Capture the cell that displays the provided text and extract its (x, y) central coordinate. 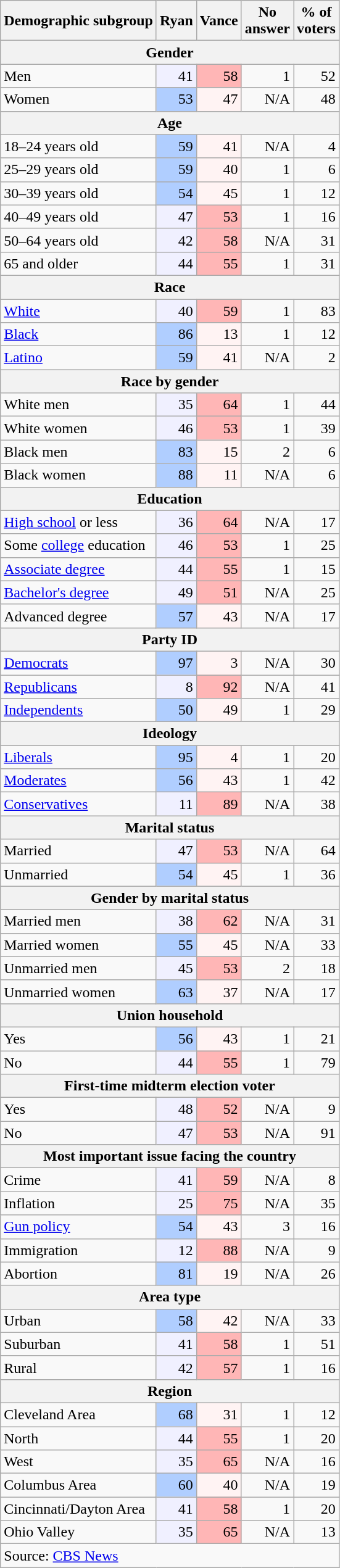
Union household (170, 1015)
60 (176, 1485)
39 (317, 428)
Suburban (79, 1344)
86 (176, 334)
Unmarried women (79, 992)
Urban (79, 1321)
62 (218, 921)
Most important issue facing the country (170, 1156)
Abortion (79, 1274)
Married women (79, 945)
North (79, 1438)
Independents (79, 710)
First-time midterm election voter (170, 1086)
Men (79, 76)
Black women (79, 475)
91 (317, 1133)
30 (317, 663)
Conservatives (79, 804)
Unmarried men (79, 968)
Married (79, 851)
Inflation (79, 1203)
Unmarried (79, 874)
Democrats (79, 663)
Republicans (79, 687)
% ofvoters (317, 21)
Party ID (170, 639)
Ideology (170, 734)
High school or less (79, 522)
West (79, 1462)
18 (317, 968)
Gender (170, 52)
Cincinnati/Dayton Area (79, 1509)
Gun policy (79, 1227)
97 (176, 663)
63 (176, 992)
Columbus Area (79, 1485)
White men (79, 405)
Age (170, 123)
30–39 years old (79, 193)
75 (218, 1203)
65 and older (79, 263)
Some college education (79, 545)
81 (176, 1274)
50 (176, 710)
29 (317, 710)
Education (170, 499)
92 (218, 687)
89 (218, 804)
Race (170, 287)
Married men (79, 921)
Ohio Valley (79, 1532)
95 (176, 757)
Black (79, 334)
Marital status (170, 828)
Crime (79, 1180)
Demographic subgroup (79, 21)
Advanced degree (79, 616)
Region (170, 1391)
Vance (218, 21)
Cleveland Area (79, 1414)
Liberals (79, 757)
White (79, 310)
Bachelor's degree (79, 592)
Area type (170, 1297)
Noanswer (267, 21)
18–24 years old (79, 146)
21 (317, 1039)
Source: CBS News (170, 1556)
Rural (79, 1367)
Associate degree (79, 569)
Race by gender (170, 381)
Gender by marital status (170, 898)
37 (218, 992)
79 (317, 1062)
Women (79, 99)
Latino (79, 358)
Ryan (176, 21)
50–64 years old (79, 240)
White women (79, 428)
Immigration (79, 1250)
25–29 years old (79, 170)
26 (317, 1274)
Moderates (79, 781)
68 (176, 1414)
Black men (79, 452)
40–49 years old (79, 217)
